Pinpoint the cell where the given text exists, returning its (x, y) midpoint coordinate. 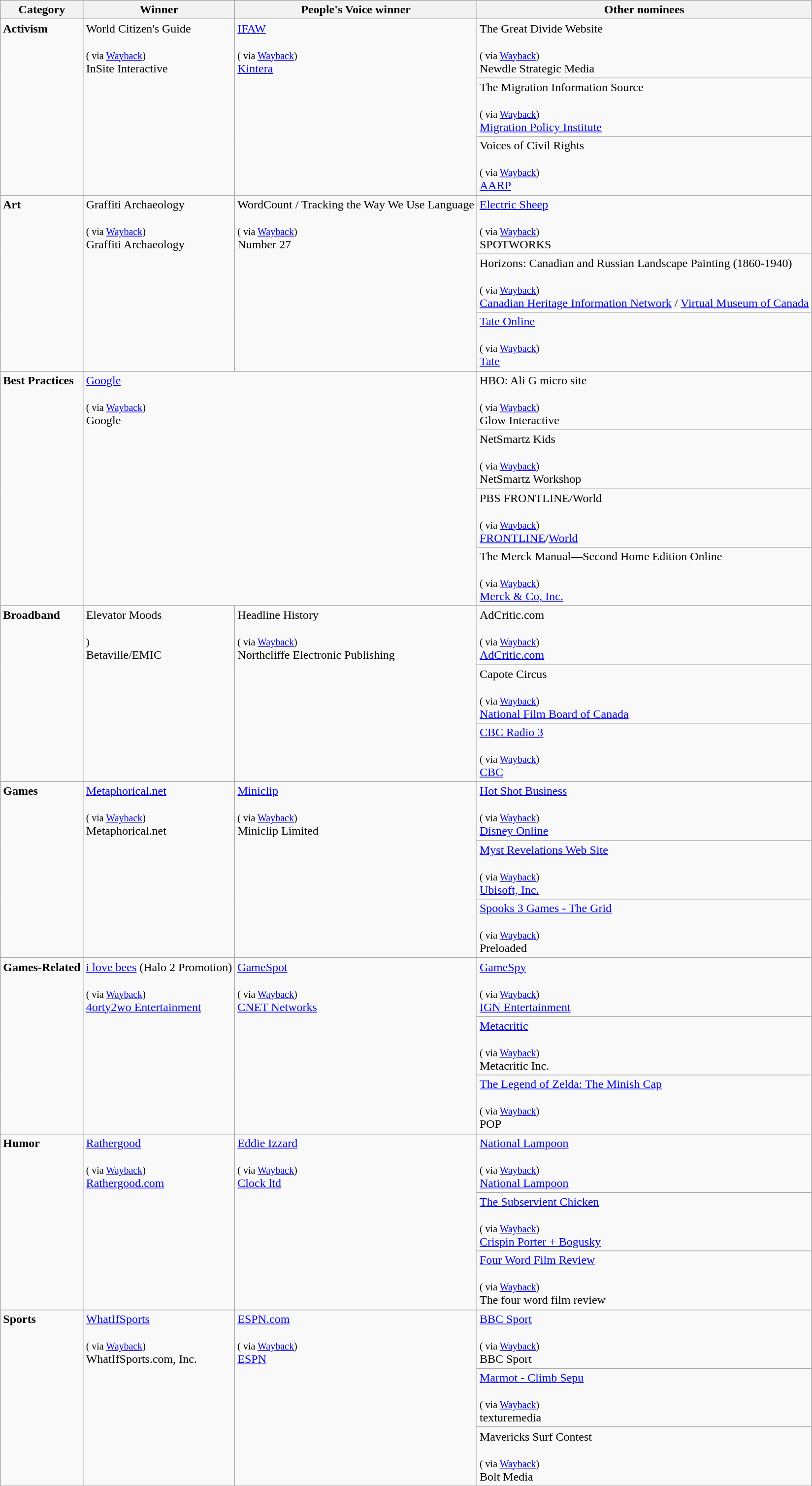
Capote Circus( via Wayback) National Film Board of Canada (644, 694)
Horizons: Canadian and Russian Landscape Painting (1860-1940)( via Wayback) Canadian Heritage Information Network / Virtual Museum of Canada (644, 283)
NetSmartz Kids( via Wayback) NetSmartz Workshop (644, 459)
Eddie Izzard( via Wayback) Clock ltd (356, 1222)
Sports (42, 1397)
PBS FRONTLINE/World( via Wayback) FRONTLINE/World (644, 517)
Activism (42, 107)
Headline History( via Wayback) Northcliffe Electronic Publishing (356, 694)
Rathergood( via Wayback) Rathergood.com (159, 1222)
Mavericks Surf Contest( via Wayback) Bolt Media (644, 1456)
Hot Shot Business( via Wayback) Disney Online (644, 811)
Metaphorical.net( via Wayback) Metaphorical.net (159, 870)
GameSpot( via Wayback) CNET Networks (356, 1046)
Spooks 3 Games - The Grid( via Wayback) Preloaded (644, 928)
The Great Divide Website( via Wayback) Newdle Strategic Media (644, 48)
AdCritic.com( via Wayback) AdCritic.com (644, 635)
Art (42, 283)
Broadband (42, 694)
Marmot - Climb Sepu( via Wayback) texturemedia (644, 1397)
Category (42, 10)
Graffiti Archaeology( via Wayback) Graffiti Archaeology (159, 283)
Metacritic( via Wayback) Metacritic Inc. (644, 1046)
i love bees (Halo 2 Promotion)( via Wayback) 4orty2wo Entertainment (159, 1046)
HBO: Ali G micro site( via Wayback) Glow Interactive (644, 400)
CBC Radio 3( via Wayback) CBC (644, 753)
The Subservient Chicken( via Wayback) Crispin Porter + Bogusky (644, 1222)
Myst Revelations Web Site( via Wayback) Ubisoft, Inc. (644, 870)
National Lampoon( via Wayback) National Lampoon (644, 1163)
WordCount / Tracking the Way We Use Language( via Wayback) Number 27 (356, 283)
Other nominees (644, 10)
People's Voice winner (356, 10)
Best Practices (42, 488)
Four Word Film Review( via Wayback) The four word film review (644, 1280)
World Citizen's Guide( via Wayback) InSite Interactive (159, 107)
WhatIfSports( via Wayback) WhatIfSports.com, Inc. (159, 1397)
BBC Sport( via Wayback) BBC Sport (644, 1339)
Tate Online( via Wayback) Tate (644, 342)
Winner (159, 10)
The Legend of Zelda: The Minish Cap( via Wayback) POP (644, 1105)
Voices of Civil Rights( via Wayback) AARP (644, 166)
The Migration Information Source( via Wayback) Migration Policy Institute (644, 107)
ESPN.com( via Wayback) ESPN (356, 1397)
IFAW( via Wayback) Kintera (356, 107)
GameSpy( via Wayback) IGN Entertainment (644, 987)
Electric Sheep( via Wayback) SPOTWORKS (644, 225)
Elevator Moods) Betaville/EMIC (159, 694)
Games (42, 870)
Google( via Wayback) Google (280, 488)
Humor (42, 1222)
Games-Related (42, 1046)
The Merck Manual—Second Home Edition Online( via Wayback) Merck & Co, Inc. (644, 576)
Miniclip( via Wayback) Miniclip Limited (356, 870)
